Identify which cell holds the provided text, then report its [X, Y] central coordinate. 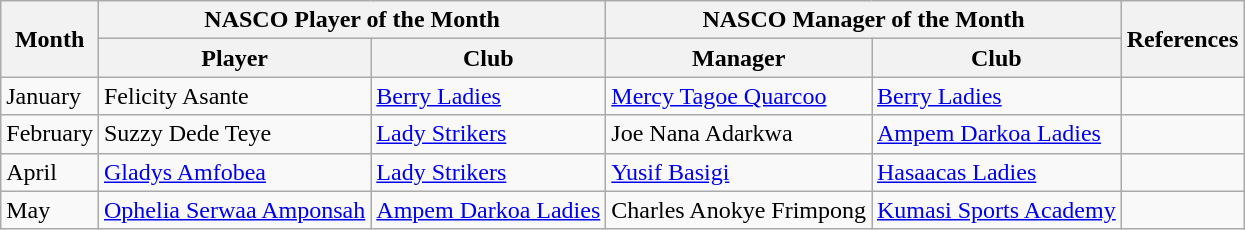
Kumasi Sports Academy [997, 210]
Player [234, 58]
Hasaacas Ladies [997, 172]
February [50, 134]
Gladys Amfobea [234, 172]
NASCO Manager of the Month [864, 20]
January [50, 96]
Felicity Asante [234, 96]
Manager [739, 58]
April [50, 172]
Joe Nana Adarkwa [739, 134]
May [50, 210]
Yusif Basigi [739, 172]
Mercy Tagoe Quarcoo [739, 96]
Suzzy Dede Teye [234, 134]
Charles Anokye Frimpong [739, 210]
Ophelia Serwaa Amponsah [234, 210]
References [1182, 39]
NASCO Player of the Month [352, 20]
Month [50, 39]
